Extract the (x, y) coordinate from the center of the cell holding the provided text.  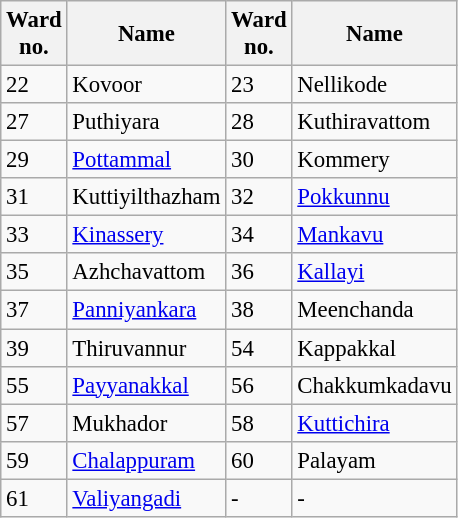
22 (34, 85)
36 (259, 273)
32 (259, 197)
37 (34, 310)
56 (259, 385)
Mankavu (374, 235)
Thiruvannur (146, 348)
Payyanakkal (146, 385)
Kuttiyilthazham (146, 197)
Chalappuram (146, 460)
60 (259, 460)
39 (34, 348)
34 (259, 235)
31 (34, 197)
Mukhador (146, 423)
61 (34, 498)
59 (34, 460)
Azhchavattom (146, 273)
23 (259, 85)
Pottammal (146, 160)
Palayam (374, 460)
Kommery (374, 160)
Valiyangadi (146, 498)
28 (259, 122)
Kuttichira (374, 423)
29 (34, 160)
35 (34, 273)
Kappakkal (374, 348)
27 (34, 122)
Kinassery (146, 235)
Meenchanda (374, 310)
Kovoor (146, 85)
Nellikode (374, 85)
30 (259, 160)
Chakkumkadavu (374, 385)
58 (259, 423)
54 (259, 348)
57 (34, 423)
Kallayi (374, 273)
38 (259, 310)
33 (34, 235)
Panniyankara (146, 310)
Pokkunnu (374, 197)
Kuthiravattom (374, 122)
Puthiyara (146, 122)
55 (34, 385)
